Scan for the cell matching the given text and deliver its (X, Y) coordinate at center. 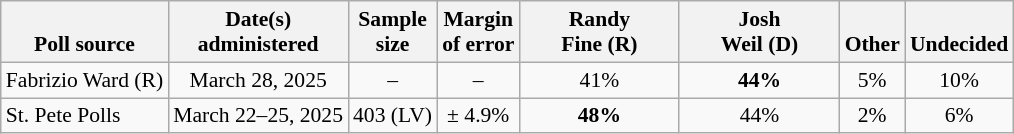
Other (872, 32)
48% (599, 116)
March 28, 2025 (258, 80)
5% (872, 80)
2% (872, 116)
RandyFine (R) (599, 32)
± 4.9% (478, 116)
Fabrizio Ward (R) (84, 80)
41% (599, 80)
Undecided (959, 32)
Poll source (84, 32)
St. Pete Polls (84, 116)
Marginof error (478, 32)
10% (959, 80)
Date(s)administered (258, 32)
March 22–25, 2025 (258, 116)
JoshWeil (D) (759, 32)
Samplesize (392, 32)
6% (959, 116)
403 (LV) (392, 116)
